Return the (X, Y) coordinate for the center point of the cell that contains the specified text.  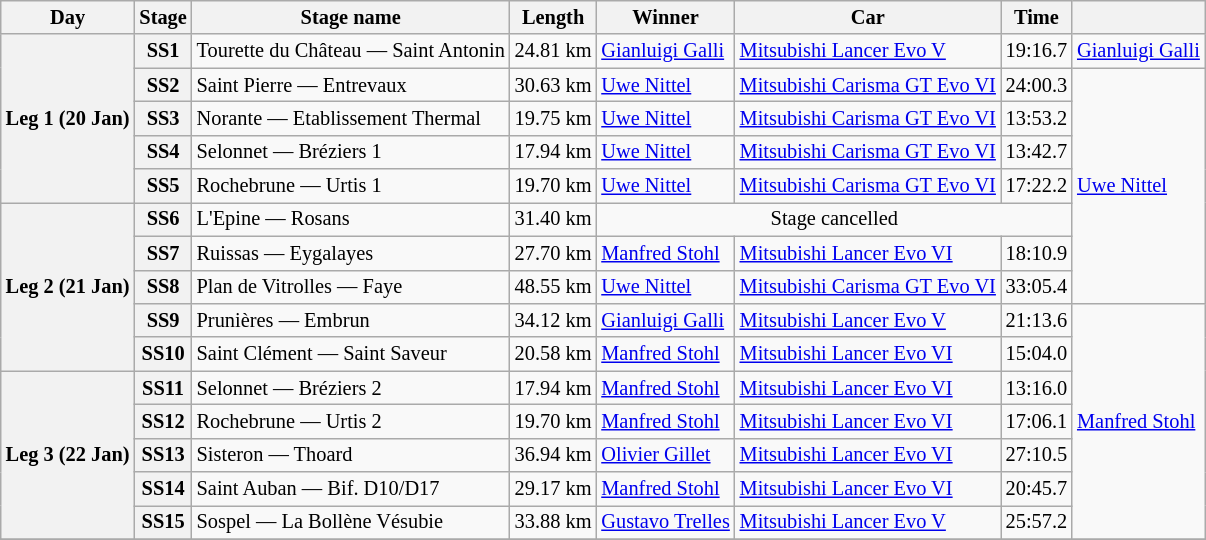
Sisteron — Thoard (351, 455)
Saint Auban — Bif. D10/D17 (351, 489)
SS12 (162, 421)
Stage (162, 17)
27.70 km (554, 253)
Car (868, 17)
17:22.2 (1036, 186)
Norante — Etablissement Thermal (351, 118)
17:06.1 (1036, 421)
Day (68, 17)
Stage name (351, 17)
SS14 (162, 489)
20.58 km (554, 354)
Leg 3 (22 Jan) (68, 455)
30.63 km (554, 85)
SS2 (162, 85)
SS9 (162, 320)
Ruissas — Eygalayes (351, 253)
SS3 (162, 118)
Olivier Gillet (665, 455)
Sospel — La Bollène Vésubie (351, 522)
Leg 2 (21 Jan) (68, 286)
SS1 (162, 51)
SS8 (162, 287)
21:13.6 (1036, 320)
24.81 km (554, 51)
Saint Clément — Saint Saveur (351, 354)
Selonnet — Bréziers 1 (351, 152)
36.94 km (554, 455)
Saint Pierre — Entrevaux (351, 85)
SS10 (162, 354)
SS5 (162, 186)
19.75 km (554, 118)
Rochebrune — Urtis 1 (351, 186)
27:10.5 (1036, 455)
Stage cancelled (834, 219)
Rochebrune — Urtis 2 (351, 421)
13:53.2 (1036, 118)
SS7 (162, 253)
34.12 km (554, 320)
Winner (665, 17)
31.40 km (554, 219)
Selonnet — Bréziers 2 (351, 388)
19:16.7 (1036, 51)
13:42.7 (1036, 152)
48.55 km (554, 287)
24:00.3 (1036, 85)
13:16.0 (1036, 388)
33:05.4 (1036, 287)
SS4 (162, 152)
20:45.7 (1036, 489)
SS11 (162, 388)
33.88 km (554, 522)
SS6 (162, 219)
Leg 1 (20 Jan) (68, 118)
Gustavo Trelles (665, 522)
Time (1036, 17)
18:10.9 (1036, 253)
29.17 km (554, 489)
Length (554, 17)
SS15 (162, 522)
Tourette du Château — Saint Antonin (351, 51)
Plan de Vitrolles — Faye (351, 287)
25:57.2 (1036, 522)
Prunières — Embrun (351, 320)
SS13 (162, 455)
L'Epine — Rosans (351, 219)
15:04.0 (1036, 354)
